Return [X, Y] of the center of cell containing provided text 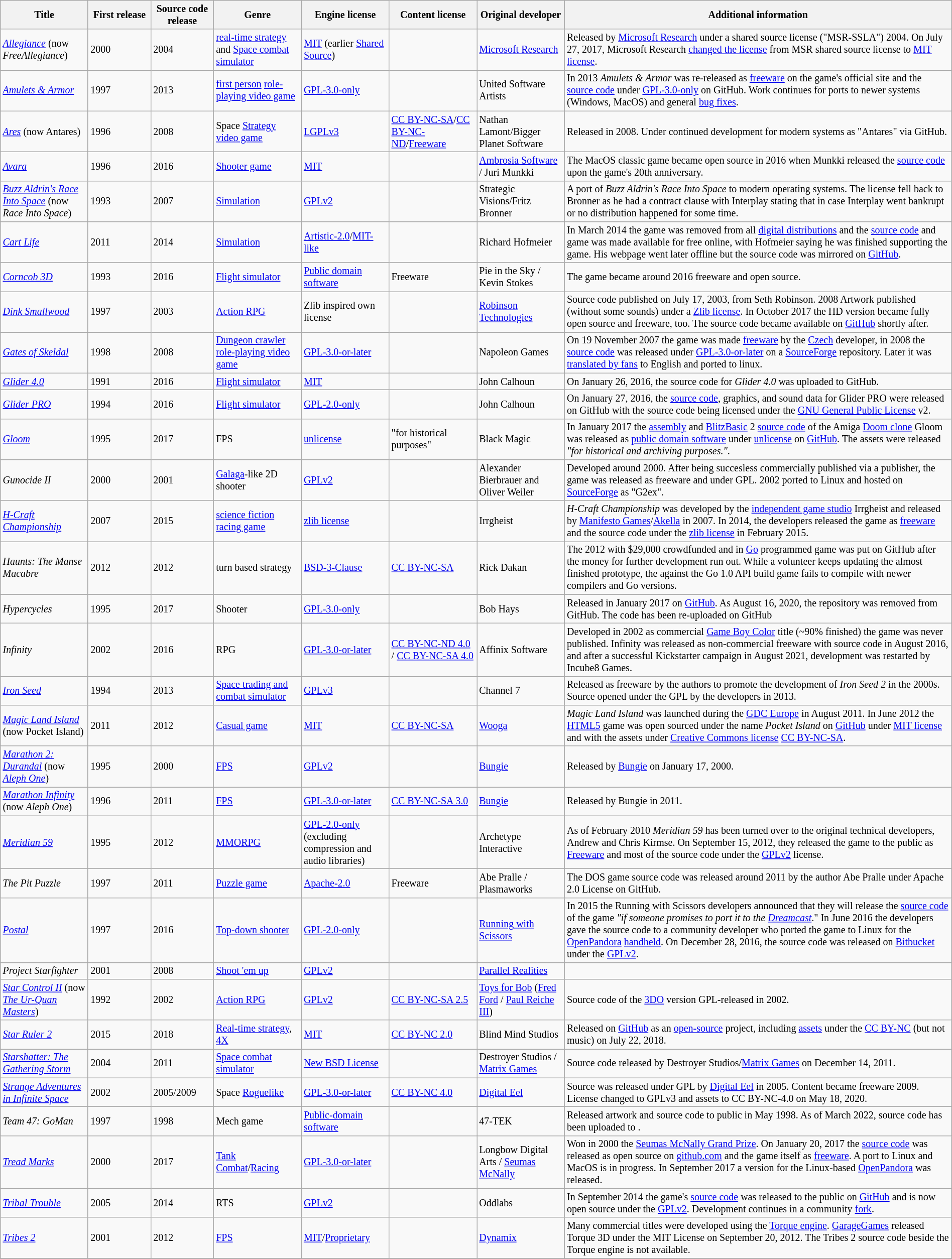
CC BY-NC-SA/CC BY-NC-ND/Freeware [433, 132]
"for historical purposes" [433, 440]
Tank Combat/Racing [257, 1163]
Dungeon crawler role-playing video game [257, 352]
Corncob 3D [44, 277]
turn based strategy [257, 568]
Hypercycles [44, 609]
Engine license [345, 15]
Space combat simulator [257, 1063]
Released on GitHub as an open-source project, including assets under the CC BY-NC (but not music) on July 22, 2018. [758, 1035]
CC BY-NC 2.0 [433, 1035]
Buzz Aldrin's Race Into Space (now Race Into Space) [44, 201]
unlicense [345, 440]
Infinity [44, 650]
Black Magic [521, 440]
Gates of Skeldal [44, 352]
Original developer [521, 15]
BSD-3-Clause [345, 568]
RPG [257, 650]
Abe Pralle / Plasmaworks [521, 884]
Apache-2.0 [345, 884]
The MacOS classic game became open source in 2016 when Munkki released the source code upon the game's 20th anniversary. [758, 167]
Team 47: GoMan [44, 1121]
The Pit Puzzle [44, 884]
Iron Seed [44, 691]
1991 [120, 382]
Ambrosia Software / Juri Munkki [521, 167]
Shooter [257, 609]
Content license [433, 15]
science fiction racing game [257, 521]
Mech game [257, 1121]
New BSD License [345, 1063]
Shoot 'em up [257, 971]
RTS [257, 1203]
Gunocide II [44, 480]
Released by Bungie in 2011. [758, 801]
Bob Hays [521, 609]
Released in January 2017 on GitHub. As August 16, 2020, the repository was removed from GitHub. The code has been re-uploaded on GitHub [758, 609]
Public-domain software [345, 1121]
real-time strategy and Space combat simulator [257, 50]
CC BY-NC-SA 2.5 [433, 1000]
Magic Land Island (now Pocket Island) [44, 726]
Postal [44, 930]
CC BY-NC-ND 4.0 / CC BY-NC-SA 4.0 [433, 650]
Space trading and combat simulator [257, 691]
Toys for Bob (Fred Ford / Paul Reiche III) [521, 1000]
Archetype Interactive [521, 842]
Tribal Trouble [44, 1203]
Haunts: The Manse Macabre [44, 568]
Longbow Digital Arts / Seumas McNally [521, 1163]
Real-time strategy, 4X [257, 1035]
GPL-2.0-only (excluding compression and audio libraries) [345, 842]
MIT/Proprietary [345, 1238]
Source code of the 3DO version GPL-released in 2002. [758, 1000]
Dink Smallwood [44, 312]
Destroyer Studios / Matrix Games [521, 1063]
Star Control II (now The Ur-Quan Masters) [44, 1000]
Zlib inspired own license [345, 312]
Tread Marks [44, 1163]
Galaga-like 2D shooter [257, 480]
First release [120, 15]
Amulets & Armor [44, 90]
Meridian 59 [44, 842]
1992 [120, 1000]
Robinson Technologies [521, 312]
Allegiance (now FreeAllegiance) [44, 50]
Nathan Lamont/Bigger Planet Software [521, 132]
Wooga [521, 726]
Ares (now Antares) [44, 132]
Released as freeware by the authors to promote the development of Iron Seed 2 in the 2000s. Source opened under the GPL by the developers in 2013. [758, 691]
Running with Scissors [521, 930]
Puzzle game [257, 884]
Blind Mind Studios [521, 1035]
Rick Dakan [521, 568]
Alexander Bierbrauer and Oliver Weiler [521, 480]
Channel 7 [521, 691]
Digital Eel [521, 1092]
LGPLv3 [345, 132]
Marathon Infinity (now Aleph One) [44, 801]
Artistic-2.0/MIT-like [345, 242]
MMORPG [257, 842]
Casual game [257, 726]
Released by Bungie on January 17, 2000. [758, 766]
Released in 2008. Under continued development for modern systems as "Antares" via GitHub. [758, 132]
first person role-playing video game [257, 90]
Title [44, 15]
Shooter game [257, 167]
Source code released by Destroyer Studios/Matrix Games on December 14, 2011. [758, 1063]
2018 [182, 1035]
On January 26, 2016, the source code for Glider 4.0 was uploaded to GitHub. [758, 382]
Space Strategy video game [257, 132]
2003 [182, 312]
Richard Hofmeier [521, 242]
Gloom [44, 440]
Avara [44, 167]
Genre [257, 15]
Dynamix [521, 1238]
Cart Life [44, 242]
2005 [120, 1203]
Star Ruler 2 [44, 1035]
Top-down shooter [257, 930]
Starshatter: The Gathering Storm [44, 1063]
GPLv3 [345, 691]
Glider 4.0 [44, 382]
Released artwork and source code to public in May 1998. As of March 2022, source code has been uploaded to . [758, 1121]
Project Starfighter [44, 971]
Irrgheist [521, 521]
2005/2009 [182, 1092]
The game became around 2016 freeware and open source. [758, 277]
MIT (earlier Shared Source) [345, 50]
Public domain software [345, 277]
Space Roguelike [257, 1092]
47-TEK [521, 1121]
CC BY-NC 4.0 [433, 1092]
Affinix Software [521, 650]
Additional information [758, 15]
Pie in the Sky / Kevin Stokes [521, 277]
Tribes 2 [44, 1238]
Strategic Visions/Fritz Bronner [521, 201]
zlib license [345, 521]
Source code release [182, 15]
United Software Artists [521, 90]
Microsoft Research [521, 50]
H-Craft Championship [44, 521]
Marathon 2: Durandal (now Aleph One) [44, 766]
Glider PRO [44, 405]
The DOS game source code was released around 2011 by the author Abe Pralle under Apache 2.0 License on GitHub. [758, 884]
CC BY-NC-SA 3.0 [433, 801]
Oddlabs [521, 1203]
Napoleon Games [521, 352]
Strange Adventures in Infinite Space [44, 1092]
Parallel Realities [521, 971]
